Return [x, y] of the center of cell containing provided text 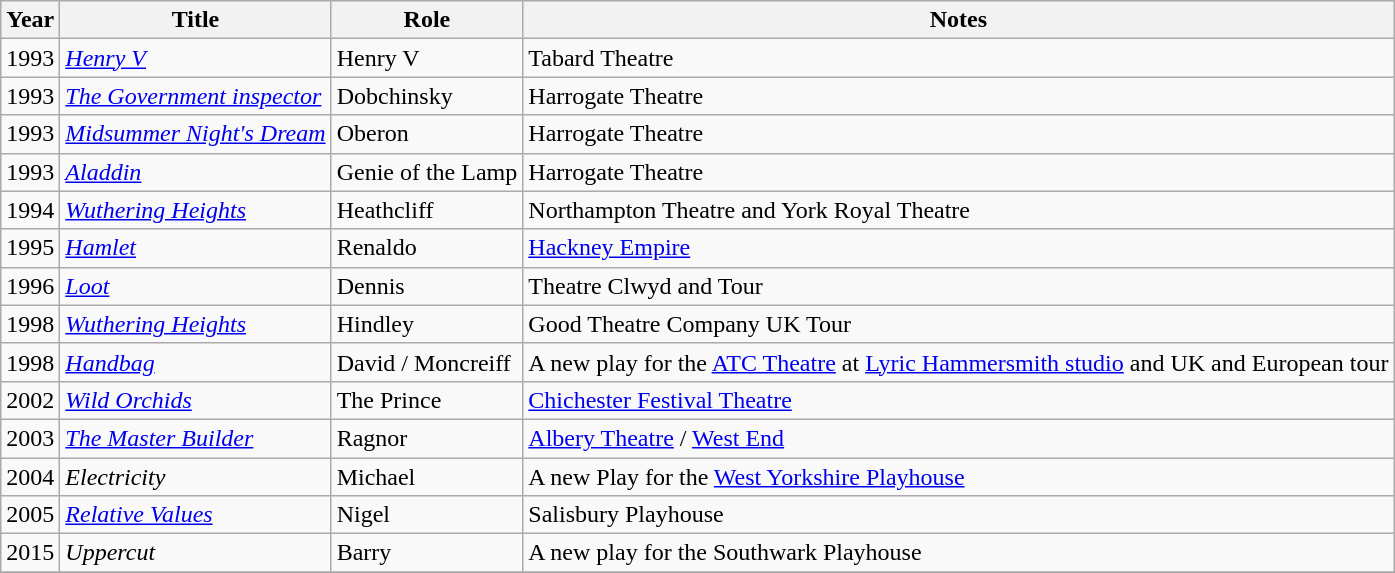
Chichester Festival Theatre [958, 400]
Aladdin [196, 172]
Hindley [427, 324]
A new play for the Southwark Playhouse [958, 553]
A new Play for the West Yorkshire Playhouse [958, 477]
Tabard Theatre [958, 58]
David / Moncreiff [427, 362]
Loot [196, 286]
Genie of the Lamp [427, 172]
Heathcliff [427, 210]
1996 [30, 286]
Renaldo [427, 248]
The Master Builder [196, 438]
Title [196, 20]
Salisbury Playhouse [958, 515]
2004 [30, 477]
Electricity [196, 477]
Notes [958, 20]
Handbag [196, 362]
2015 [30, 553]
Michael [427, 477]
Wild Orchids [196, 400]
Theatre Clwyd and Tour [958, 286]
Albery Theatre / West End [958, 438]
Good Theatre Company UK Tour [958, 324]
The Prince [427, 400]
1995 [30, 248]
The Government inspector [196, 96]
Barry [427, 553]
Dennis [427, 286]
Oberon [427, 134]
Dobchinsky [427, 96]
Year [30, 20]
Midsummer Night's Dream [196, 134]
1994 [30, 210]
Hackney Empire [958, 248]
Uppercut [196, 553]
2005 [30, 515]
Nigel [427, 515]
2002 [30, 400]
Ragnor [427, 438]
A new play for the ATC Theatre at Lyric Hammersmith studio and UK and European tour [958, 362]
Role [427, 20]
2003 [30, 438]
Northampton Theatre and York Royal Theatre [958, 210]
Relative Values [196, 515]
Hamlet [196, 248]
